Output the [x, y] coordinate of the center of the cell containing the given text.  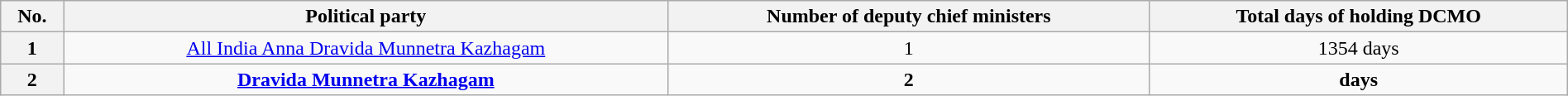
No. [32, 17]
Total days of holding DCMO [1358, 17]
days [1358, 79]
Number of deputy chief ministers [909, 17]
Political party [366, 17]
All India Anna Dravida Munnetra Kazhagam [366, 48]
Dravida Munnetra Kazhagam [366, 79]
1354 days [1358, 48]
